Capture the cell that displays the provided text and extract its [x, y] central coordinate. 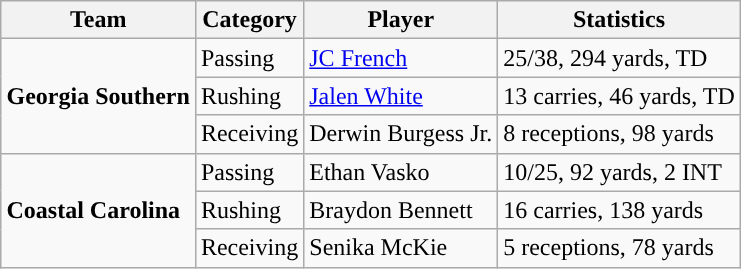
Braydon Bennett [401, 210]
JC French [401, 58]
Category [249, 20]
Georgia Southern [98, 96]
8 receptions, 98 yards [620, 134]
10/25, 92 yards, 2 INT [620, 172]
Senika McKie [401, 248]
Derwin Burgess Jr. [401, 134]
Player [401, 20]
Statistics [620, 20]
16 carries, 138 yards [620, 210]
5 receptions, 78 yards [620, 248]
Jalen White [401, 96]
Coastal Carolina [98, 210]
Ethan Vasko [401, 172]
13 carries, 46 yards, TD [620, 96]
Team [98, 20]
25/38, 294 yards, TD [620, 58]
